Detect which cell encompasses the target text, then output its (x, y) center coordinate. 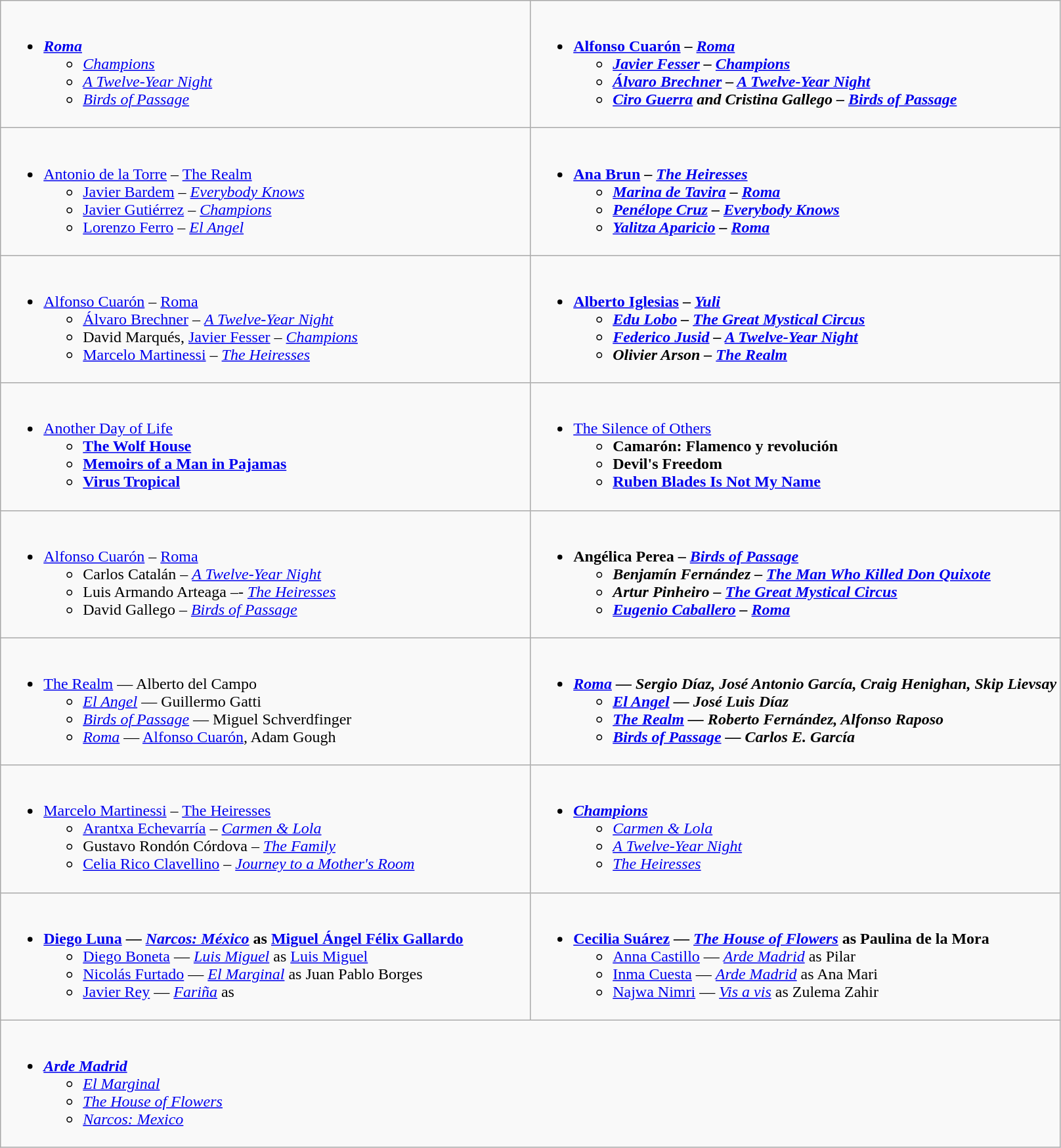
Arde MadridEl MarginalThe House of FlowersNarcos: Mexico (530, 1084)
Ana Brun – The HeiressesMarina de Tavira – RomaPenélope Cruz – Everybody KnowsYalitza Aparicio – Roma (796, 192)
ChampionsCarmen & LolaA Twelve-Year NightThe Heiresses (796, 829)
Alfonso Cuarón – RomaCarlos Catalán – A Twelve-Year NightLuis Armando Arteaga –- The HeiressesDavid Gallego – Birds of Passage (265, 574)
The Realm — Alberto del CampoEl Angel — Guillermo GattiBirds of Passage — Miguel SchverdfingerRoma — Alfonso Cuarón, Adam Gough (265, 701)
Alberto Iglesias – YuliEdu Lobo – The Great Mystical CircusFederico Jusid – A Twelve-Year NightOlivier Arson – The Realm (796, 319)
Another Day of LifeThe Wolf HouseMemoirs of a Man in PajamasVirus Tropical (265, 447)
Alfonso Cuarón – RomaJavier Fesser – ChampionsÁlvaro Brechner – A Twelve-Year NightCiro Guerra and Cristina Gallego – Birds of Passage (796, 64)
Antonio de la Torre – The RealmJavier Bardem – Everybody KnowsJavier Gutiérrez – ChampionsLorenzo Ferro – El Angel (265, 192)
RomaChampionsA Twelve-Year NightBirds of Passage (265, 64)
Alfonso Cuarón – RomaÁlvaro Brechner – A Twelve-Year NightDavid Marqués, Javier Fesser – ChampionsMarcelo Martinessi – The Heiresses (265, 319)
The Silence of OthersCamarón: Flamenco y revoluciónDevil's FreedomRuben Blades Is Not My Name (796, 447)
